Locate the cell with the specified text and output its [X, Y] center coordinate. 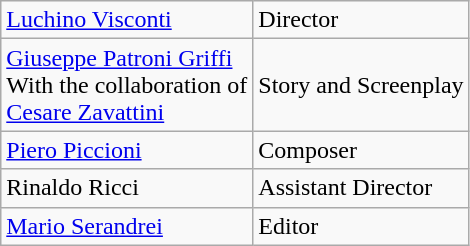
Rinaldo Ricci [127, 188]
Assistant Director [361, 188]
Luchino Visconti [127, 20]
Piero Piccioni [127, 150]
Composer [361, 150]
Giuseppe Patroni GriffiWith the collaboration ofCesare Zavattini [127, 85]
Director [361, 20]
Mario Serandrei [127, 226]
Story and Screenplay [361, 85]
Editor [361, 226]
